From the cell containing the given text, extract its center point as (x, y) coordinate. 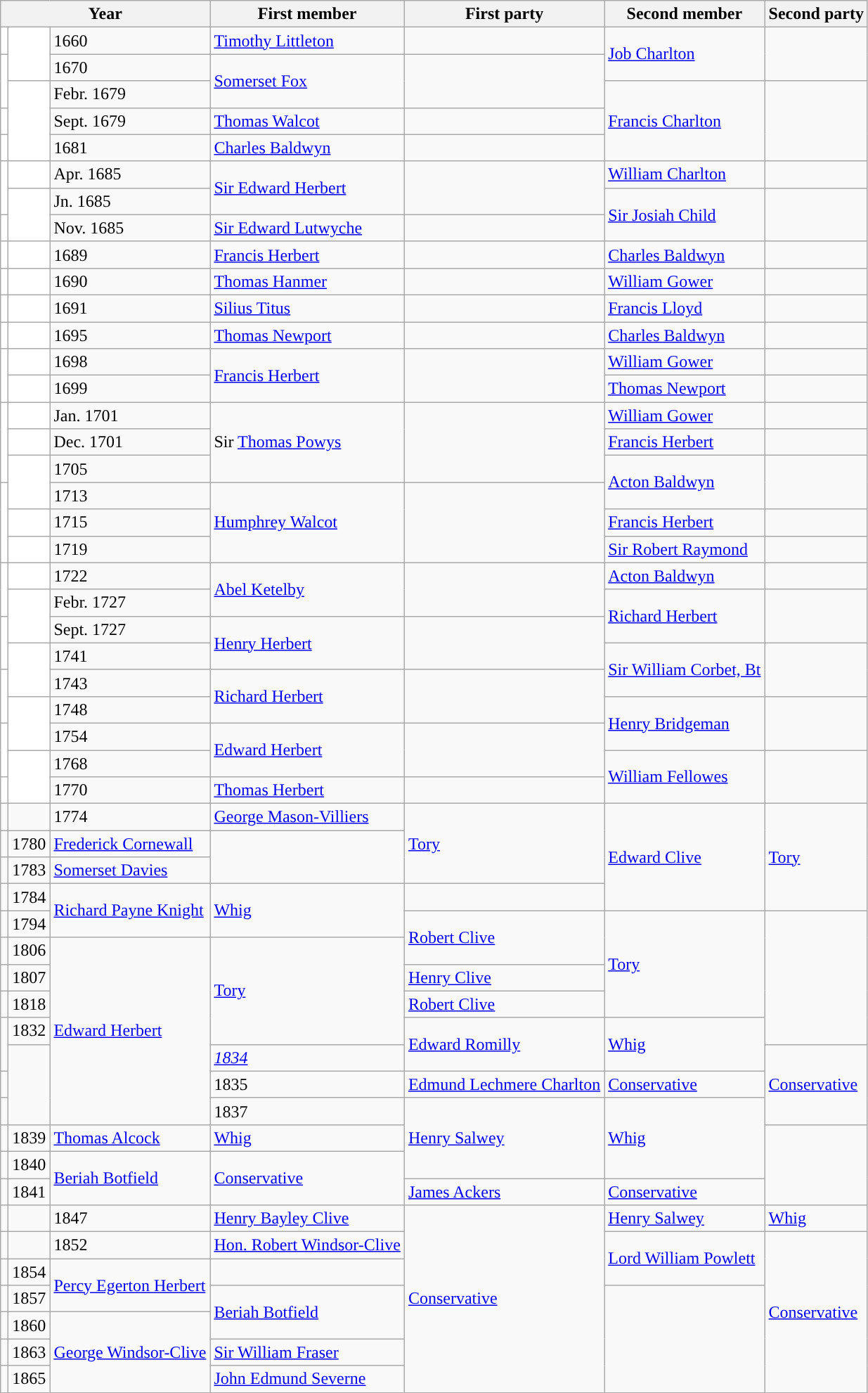
1695 (130, 335)
1847 (130, 1219)
William Charlton (685, 174)
1783 (30, 871)
Sir Thomas Powys (307, 442)
Sir Edward Herbert (307, 188)
1854 (30, 1272)
1691 (130, 308)
Frederick Cornewall (130, 844)
1839 (30, 1138)
1780 (30, 844)
Humphrey Walcot (307, 522)
Jn. 1685 (130, 201)
Edmund Lechmere Charlton (504, 1084)
Percy Egerton Herbert (130, 1285)
Thomas Hanmer (307, 281)
1837 (307, 1111)
1832 (30, 1031)
1660 (130, 41)
1840 (30, 1164)
1774 (130, 817)
Sir Josiah Child (685, 214)
George Windsor-Clive (130, 1352)
Febr. 1679 (130, 94)
Edward Romilly (504, 1044)
John Edmund Severne (307, 1379)
Second member (685, 14)
Sir William Fraser (307, 1352)
Sir Robert Raymond (685, 549)
1719 (130, 549)
Dec. 1701 (130, 442)
1768 (130, 763)
1754 (130, 736)
1670 (130, 68)
Apr. 1685 (130, 174)
1852 (130, 1245)
1857 (30, 1299)
First party (504, 14)
Somerset Davies (130, 871)
Thomas Herbert (307, 790)
Timothy Littleton (307, 41)
Edward Clive (685, 857)
Nov. 1685 (130, 228)
Thomas Alcock (130, 1138)
1699 (130, 389)
Lord William Powlett (685, 1259)
Richard Payne Knight (130, 911)
1770 (130, 790)
Sept. 1727 (130, 629)
1818 (30, 1004)
Henry Herbert (307, 643)
Febr. 1727 (130, 603)
1865 (30, 1379)
1807 (30, 977)
1860 (30, 1325)
1689 (130, 255)
Hon. Robert Windsor-Clive (307, 1245)
1705 (130, 469)
1784 (30, 897)
Somerset Fox (307, 81)
1863 (30, 1352)
Job Charlton (685, 54)
1841 (30, 1192)
Henry Clive (504, 977)
Sept. 1679 (130, 121)
Sir William Corbet, Bt (685, 669)
First member (307, 14)
1794 (30, 924)
1713 (130, 496)
Francis Charlton (685, 121)
Henry Bayley Clive (307, 1219)
1834 (307, 1058)
Thomas Walcot (307, 121)
Silius Titus (307, 308)
1743 (130, 683)
1681 (130, 148)
Francis Lloyd (685, 308)
1748 (130, 710)
1715 (130, 522)
George Mason-Villiers (307, 817)
1806 (30, 951)
1741 (130, 656)
1835 (307, 1084)
1698 (130, 362)
1722 (130, 576)
Sir Edward Lutwyche (307, 228)
Second party (816, 14)
Year (105, 14)
Abel Ketelby (307, 589)
Jan. 1701 (130, 416)
1690 (130, 281)
Henry Bridgeman (685, 723)
William Fellowes (685, 776)
James Ackers (504, 1192)
